Search for the cell housing the specified text and yield its (X, Y) center coordinate. 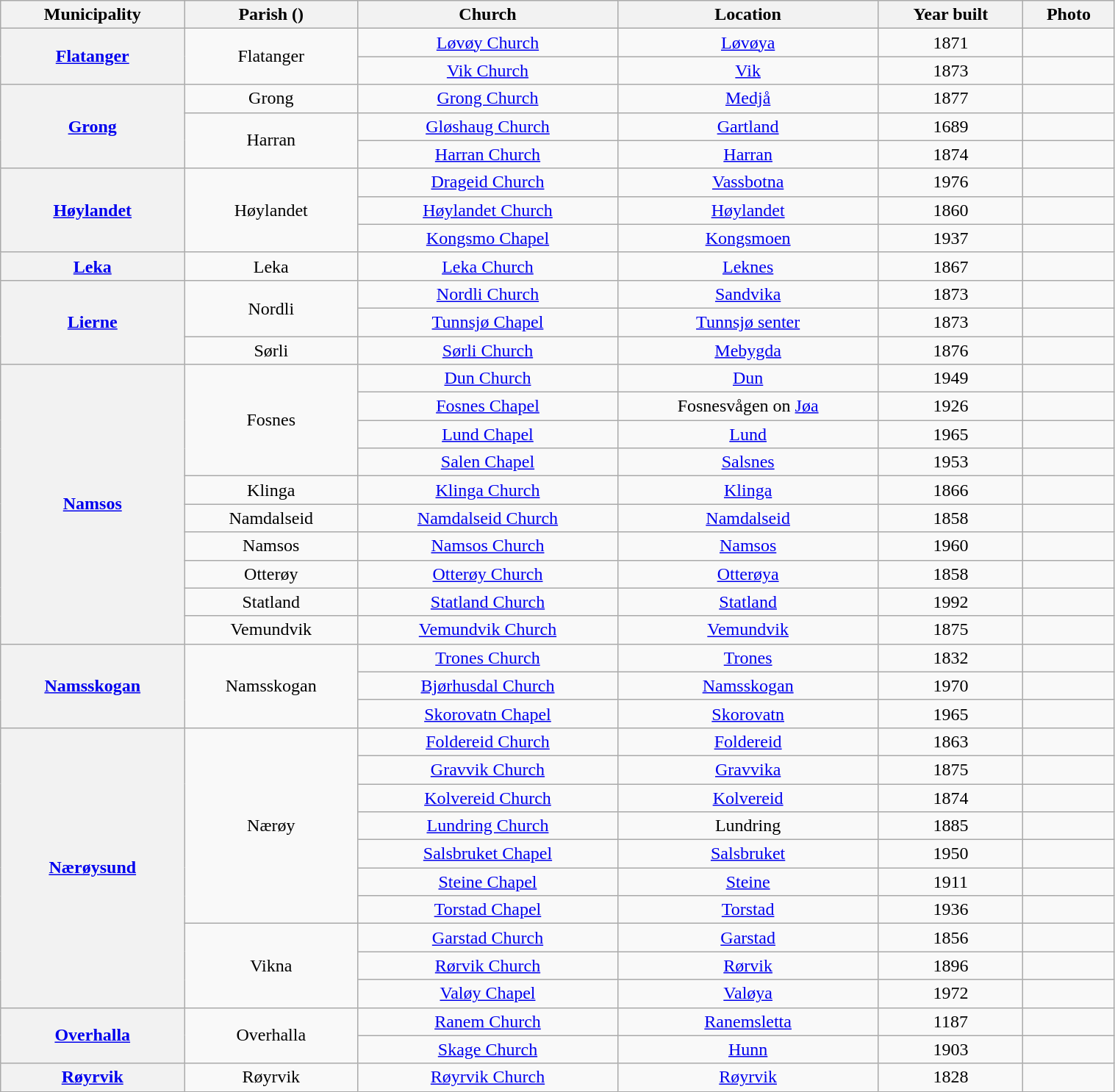
1885 (951, 826)
Lierne (93, 322)
Church (488, 15)
Rørvik (748, 966)
Trones (748, 658)
1866 (951, 490)
Foldereid Church (488, 741)
Hunn (748, 1049)
1876 (951, 351)
Skage Church (488, 1049)
Municipality (93, 15)
1936 (951, 910)
1856 (951, 938)
Kongsmoen (748, 238)
Nærøy (271, 825)
Skorovatn (748, 714)
Namdalseid Church (488, 518)
1960 (951, 546)
1926 (951, 406)
Photo (1069, 15)
Salsnes (748, 462)
1860 (951, 210)
Year built (951, 15)
Gravvik Church (488, 769)
Leka Church (488, 266)
Løvøya (748, 43)
Grong Church (488, 98)
1972 (951, 994)
1970 (951, 686)
Otterøya (748, 574)
Nordli Church (488, 294)
Mebygda (748, 351)
Dun Church (488, 378)
Vik Church (488, 71)
Salsbruket Chapel (488, 854)
Bjørhusdal Church (488, 686)
Nærøysund (93, 867)
Valøya (748, 994)
Høylandet Church (488, 210)
1950 (951, 854)
Vemundvik Church (488, 630)
Rørvik Church (488, 966)
Vikna (271, 966)
Skorovatn Chapel (488, 714)
Salsbruket (748, 854)
1187 (951, 1021)
1867 (951, 266)
Kongsmo Chapel (488, 238)
Ranem Church (488, 1021)
Garstad Church (488, 938)
1953 (951, 462)
Dun (748, 378)
1832 (951, 658)
Røyrvik Church (488, 1077)
1689 (951, 126)
Fosnes (271, 420)
Lund (748, 434)
Kolvereid (748, 797)
1976 (951, 182)
Klinga Church (488, 490)
Nordli (271, 308)
1911 (951, 882)
Harran Church (488, 154)
Sandvika (748, 294)
Tunnsjø Chapel (488, 322)
Fosnesvågen on Jøa (748, 406)
Lundring Church (488, 826)
Gravvika (748, 769)
Tunnsjø senter (748, 322)
Sørli (271, 351)
Ranemsletta (748, 1021)
Otterøy (271, 574)
Lund Chapel (488, 434)
Vik (748, 71)
1871 (951, 43)
Foldereid (748, 741)
1896 (951, 966)
Medjå (748, 98)
Torstad Chapel (488, 910)
Garstad (748, 938)
Løvøy Church (488, 43)
Steine (748, 882)
1937 (951, 238)
1949 (951, 378)
Statland Church (488, 602)
Gartland (748, 126)
Otterøy Church (488, 574)
Trones Church (488, 658)
1828 (951, 1077)
Parish () (271, 15)
Steine Chapel (488, 882)
1903 (951, 1049)
Location (748, 15)
1863 (951, 741)
1877 (951, 98)
Sørli Church (488, 351)
Lundring (748, 826)
Torstad (748, 910)
Fosnes Chapel (488, 406)
1992 (951, 602)
Drageid Church (488, 182)
Namsos Church (488, 546)
Gløshaug Church (488, 126)
Leknes (748, 266)
Kolvereid Church (488, 797)
Salen Chapel (488, 462)
Valøy Chapel (488, 994)
Vassbotna (748, 182)
